From the cell containing the given text, extract its center point as [x, y] coordinate. 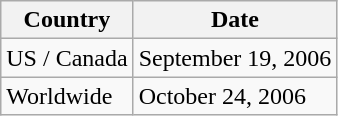
US / Canada [67, 58]
September 19, 2006 [235, 58]
Country [67, 20]
Date [235, 20]
Worldwide [67, 96]
October 24, 2006 [235, 96]
